For the text-containing cell, return its midpoint in [X, Y] coordinate format. 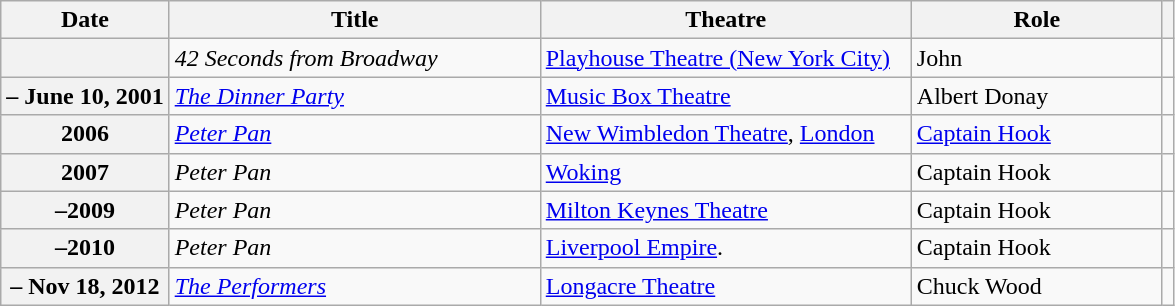
–2010 [85, 248]
The Dinner Party [354, 96]
Title [354, 20]
Albert Donay [1036, 96]
New Wimbledon Theatre, London [726, 134]
Chuck Wood [1036, 286]
2006 [85, 134]
Milton Keynes Theatre [726, 210]
Longacre Theatre [726, 286]
Date [85, 20]
–2009 [85, 210]
42 Seconds from Broadway [354, 58]
Woking [726, 172]
2007 [85, 172]
Playhouse Theatre (New York City) [726, 58]
– June 10, 2001 [85, 96]
Theatre [726, 20]
John [1036, 58]
Music Box Theatre [726, 96]
– Nov 18, 2012 [85, 286]
Liverpool Empire. [726, 248]
The Performers [354, 286]
Role [1036, 20]
